Output the (X, Y) coordinate of the center of the cell containing the given text.  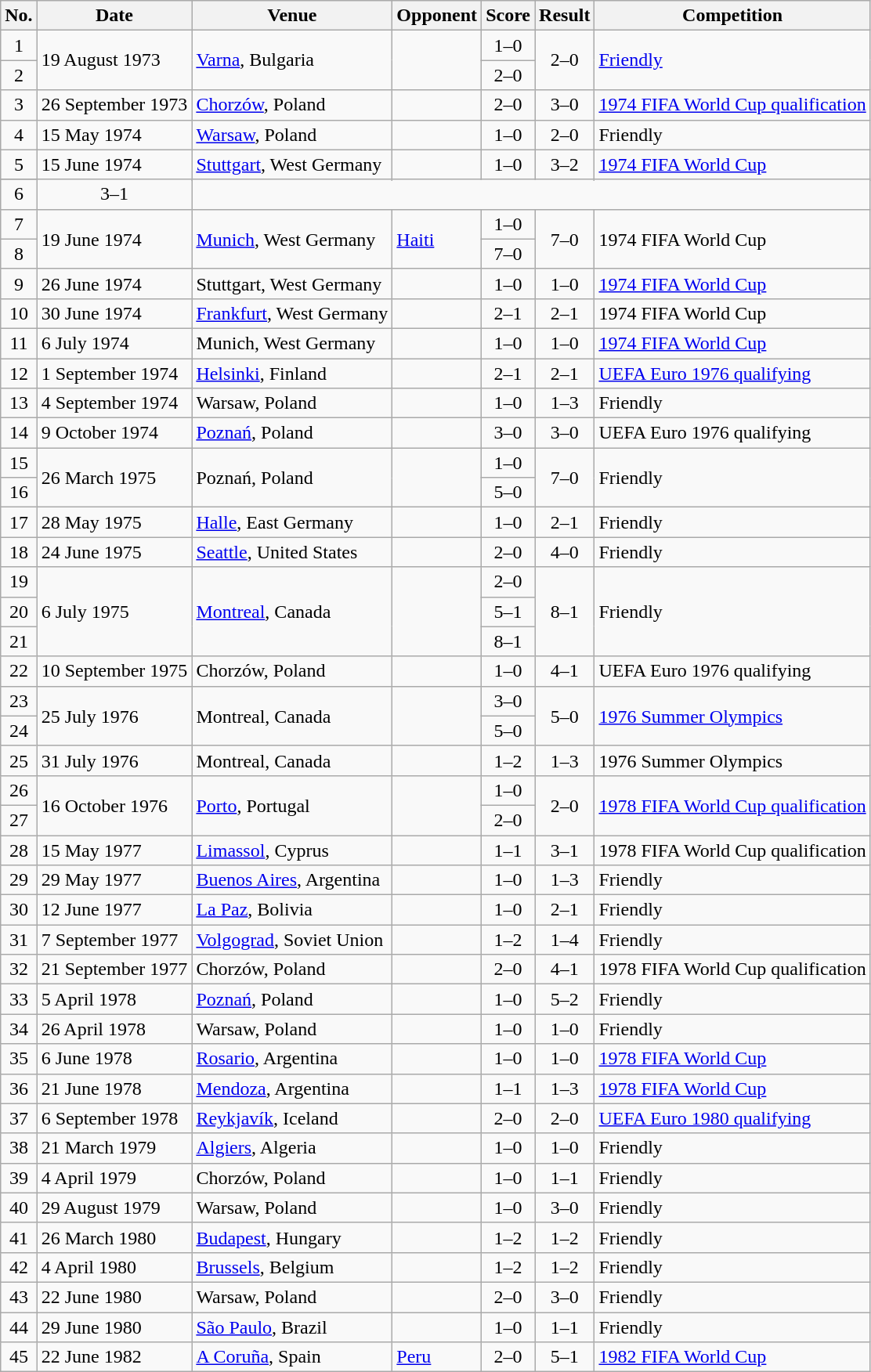
5 April 1978 (114, 999)
12 June 1977 (114, 910)
15 May 1974 (114, 135)
19 August 1973 (114, 60)
Seattle, United States (292, 552)
11 (19, 343)
13 (19, 403)
1982 FIFA World Cup (732, 1357)
22 June 1982 (114, 1357)
Opponent (437, 16)
Helsinki, Finland (292, 374)
26 (19, 790)
35 (19, 1059)
6 June 1978 (114, 1059)
16 October 1976 (114, 805)
38 (19, 1148)
32 (19, 969)
40 (19, 1208)
Volgograd, Soviet Union (292, 940)
15 (19, 463)
25 (19, 760)
21 (19, 641)
Peru (437, 1357)
29 June 1980 (114, 1327)
24 (19, 731)
34 (19, 1029)
Buenos Aires, Argentina (292, 880)
4–0 (565, 552)
Rosario, Argentina (292, 1059)
A Coruña, Spain (292, 1357)
44 (19, 1327)
3–2 (565, 164)
6 July 1974 (114, 343)
5–2 (565, 999)
4 September 1974 (114, 403)
Venue (292, 16)
41 (19, 1237)
30 June 1974 (114, 313)
12 (19, 374)
1–4 (565, 940)
4 April 1980 (114, 1267)
16 (19, 493)
6 July 1975 (114, 612)
4 (19, 135)
Porto, Portugal (292, 805)
9 (19, 283)
Halle, East Germany (292, 522)
8 (19, 254)
21 March 1979 (114, 1148)
26 June 1974 (114, 283)
10 September 1975 (114, 671)
43 (19, 1297)
Score (508, 16)
15 May 1977 (114, 850)
Date (114, 16)
42 (19, 1267)
22 June 1980 (114, 1297)
1974 FIFA World Cup qualification (732, 105)
21 June 1978 (114, 1089)
1 September 1974 (114, 374)
31 July 1976 (114, 760)
20 (19, 612)
Competition (732, 16)
9 October 1974 (114, 433)
36 (19, 1089)
26 March 1975 (114, 478)
26 April 1978 (114, 1029)
26 September 1973 (114, 105)
3 (19, 105)
14 (19, 433)
7 (19, 224)
25 July 1976 (114, 716)
30 (19, 910)
No. (19, 16)
18 (19, 552)
29 May 1977 (114, 880)
Frankfurt, West Germany (292, 313)
2 (19, 75)
Mendoza, Argentina (292, 1089)
São Paulo, Brazil (292, 1327)
22 (19, 671)
Brussels, Belgium (292, 1267)
37 (19, 1118)
4 April 1979 (114, 1178)
Varna, Bulgaria (292, 60)
La Paz, Bolivia (292, 910)
31 (19, 940)
45 (19, 1357)
28 May 1975 (114, 522)
27 (19, 820)
Result (565, 16)
Budapest, Hungary (292, 1237)
21 September 1977 (114, 969)
19 (19, 582)
15 June 1974 (114, 164)
33 (19, 999)
39 (19, 1178)
Reykjavík, Iceland (292, 1118)
1 (19, 45)
Haiti (437, 239)
7 September 1977 (114, 940)
6 September 1978 (114, 1118)
5 (19, 164)
28 (19, 850)
26 March 1980 (114, 1237)
6 (19, 194)
Algiers, Algeria (292, 1148)
29 August 1979 (114, 1208)
Limassol, Cyprus (292, 850)
UEFA Euro 1980 qualifying (732, 1118)
19 June 1974 (114, 239)
17 (19, 522)
23 (19, 701)
24 June 1975 (114, 552)
29 (19, 880)
10 (19, 313)
